Find where the given text appears and provide that cell's center as (x, y) coordinate. 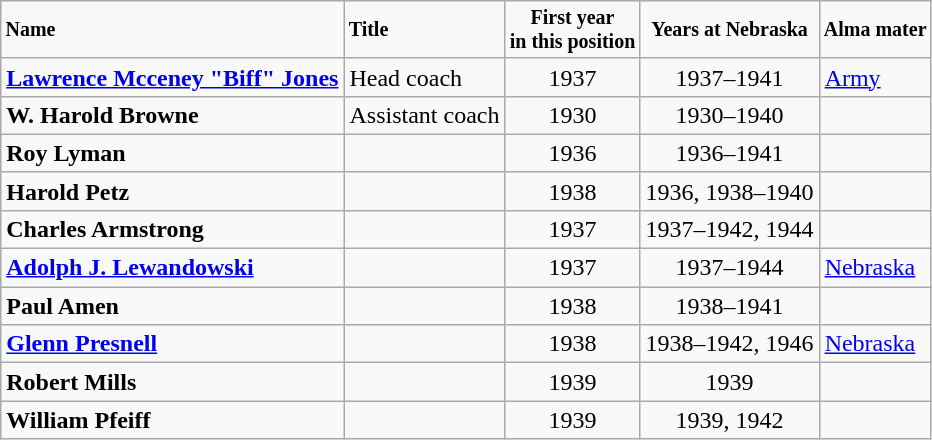
Roy Lyman (172, 153)
1930–1940 (730, 115)
1939, 1942 (730, 420)
Assistant coach (424, 115)
1936 (572, 153)
1937–1941 (730, 77)
1937–1942, 1944 (730, 229)
William Pfeiff (172, 420)
Head coach (424, 77)
1936–1941 (730, 153)
Charles Armstrong (172, 229)
Name (172, 30)
Harold Petz (172, 191)
Lawrence Mcceney "Biff" Jones (172, 77)
1930 (572, 115)
Robert Mills (172, 382)
Paul Amen (172, 306)
Glenn Presnell (172, 344)
W. Harold Browne (172, 115)
Alma mater (875, 30)
Army (875, 77)
Title (424, 30)
1937–1944 (730, 268)
1938–1942, 1946 (730, 344)
Adolph J. Lewandowski (172, 268)
1936, 1938–1940 (730, 191)
First yearin this position (572, 30)
1938–1941 (730, 306)
Years at Nebraska (730, 30)
